Return (x, y) of the center of cell containing provided text 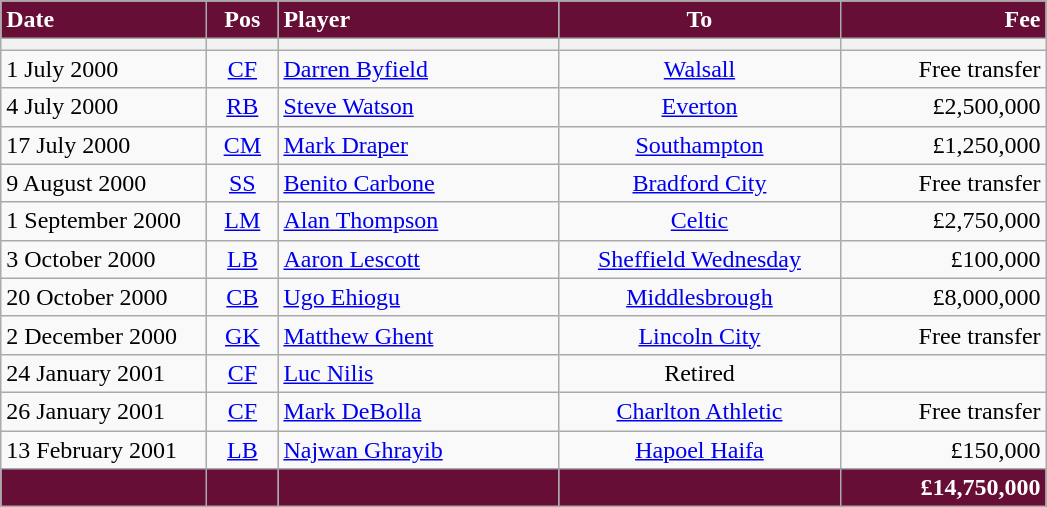
To (700, 20)
26 January 2001 (104, 411)
Luc Nilis (418, 373)
Everton (700, 107)
Mark DeBolla (418, 411)
4 July 2000 (104, 107)
SS (242, 183)
Fee (943, 20)
LM (242, 221)
2 December 2000 (104, 335)
Charlton Athletic (700, 411)
Middlesbrough (700, 297)
Benito Carbone (418, 183)
£8,000,000 (943, 297)
3 October 2000 (104, 259)
Ugo Ehiogu (418, 297)
Alan Thompson (418, 221)
20 October 2000 (104, 297)
17 July 2000 (104, 145)
GK (242, 335)
13 February 2001 (104, 449)
Steve Watson (418, 107)
£100,000 (943, 259)
RB (242, 107)
£2,750,000 (943, 221)
CM (242, 145)
£1,250,000 (943, 145)
Celtic (700, 221)
Mark Draper (418, 145)
CB (242, 297)
Player (418, 20)
Najwan Ghrayib (418, 449)
Aaron Lescott (418, 259)
9 August 2000 (104, 183)
Date (104, 20)
1 September 2000 (104, 221)
£14,750,000 (943, 488)
Matthew Ghent (418, 335)
£150,000 (943, 449)
Pos (242, 20)
1 July 2000 (104, 69)
Lincoln City (700, 335)
Walsall (700, 69)
Southampton (700, 145)
24 January 2001 (104, 373)
Sheffield Wednesday (700, 259)
Retired (700, 373)
Darren Byfield (418, 69)
Bradford City (700, 183)
£2,500,000 (943, 107)
Hapoel Haifa (700, 449)
